Capture the cell that displays the provided text and extract its [X, Y] central coordinate. 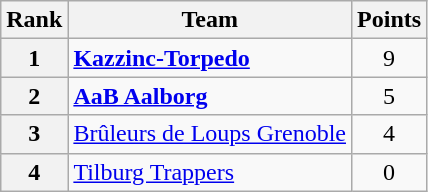
0 [390, 172]
AaB Aalborg [210, 96]
5 [390, 96]
Points [390, 20]
Rank [34, 20]
Team [210, 20]
1 [34, 58]
Kazzinc-Torpedo [210, 58]
9 [390, 58]
Tilburg Trappers [210, 172]
Brûleurs de Loups Grenoble [210, 134]
3 [34, 134]
2 [34, 96]
